Identify which cell holds the provided text, then report its (X, Y) central coordinate. 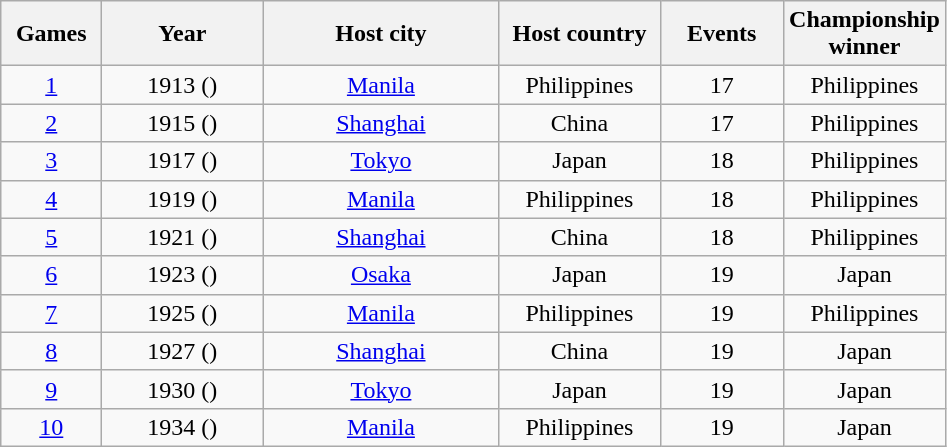
Games (52, 34)
2 (52, 123)
1917 () (182, 161)
1930 () (182, 389)
1934 () (182, 427)
Championship winner (865, 34)
1923 () (182, 275)
5 (52, 237)
1927 () (182, 351)
9 (52, 389)
Host country (580, 34)
1919 () (182, 199)
1913 () (182, 85)
1 (52, 85)
Year (182, 34)
Host city (381, 34)
1915 () (182, 123)
3 (52, 161)
Osaka (381, 275)
4 (52, 199)
1921 () (182, 237)
10 (52, 427)
6 (52, 275)
Events (722, 34)
7 (52, 313)
8 (52, 351)
1925 () (182, 313)
